Return the [X, Y] coordinate for the center point of the cell that contains the specified text.  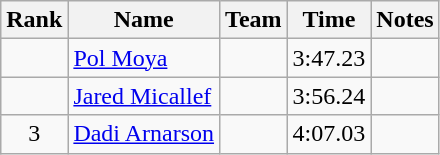
Team [254, 20]
4:07.03 [329, 134]
Rank [34, 20]
Dadi Arnarson [144, 134]
Pol Moya [144, 58]
Name [144, 20]
Jared Micallef [144, 96]
Notes [405, 20]
Time [329, 20]
3:56.24 [329, 96]
3:47.23 [329, 58]
3 [34, 134]
